For the text-containing cell, return its midpoint in (x, y) coordinate format. 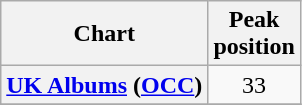
Peakposition (254, 34)
33 (254, 85)
Chart (104, 34)
UK Albums (OCC) (104, 85)
